From the cell containing the given text, extract its center point as (X, Y) coordinate. 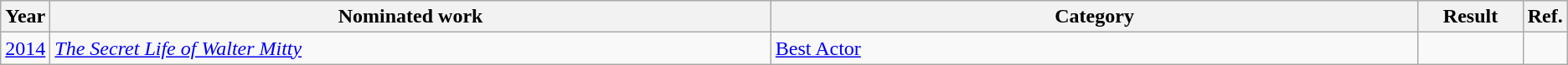
The Secret Life of Walter Mitty (410, 48)
Result (1471, 17)
Nominated work (410, 17)
Year (25, 17)
2014 (25, 48)
Best Actor (1094, 48)
Ref. (1545, 17)
Category (1094, 17)
